Identify which cell holds the provided text, then report its (X, Y) central coordinate. 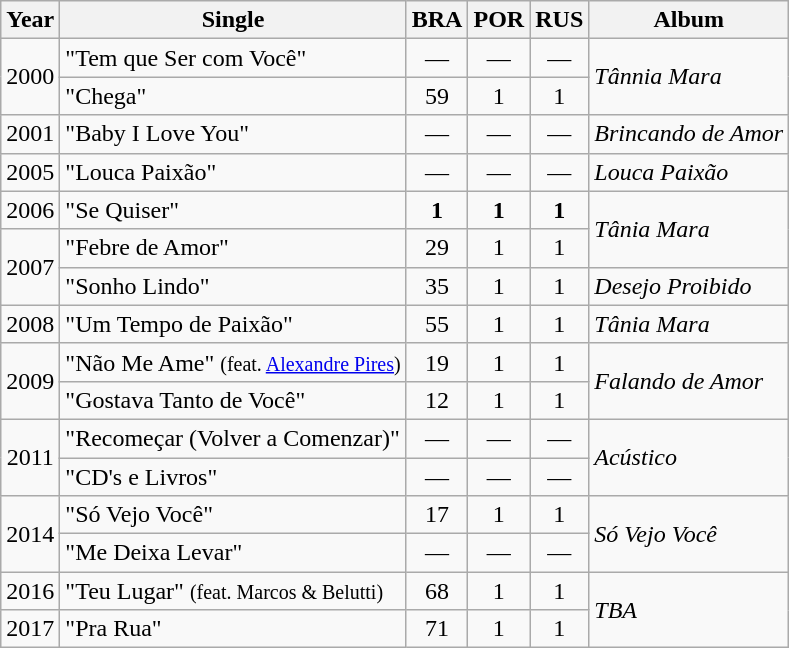
12 (437, 400)
"Louca Paixão" (233, 172)
35 (437, 286)
"Teu Lugar" (feat. Marcos & Belutti) (233, 591)
"Recomeçar (Volver a Comenzar)" (233, 438)
2000 (30, 77)
Desejo Proibido (689, 286)
Acústico (689, 457)
2005 (30, 172)
Album (689, 20)
2007 (30, 267)
59 (437, 96)
55 (437, 324)
"Pra Rua" (233, 629)
"Só Vejo Você" (233, 515)
Tânnia Mara (689, 77)
"Se Quiser" (233, 210)
19 (437, 362)
"CD's e Livros" (233, 477)
Single (233, 20)
Só Vejo Você (689, 534)
TBA (689, 610)
"Baby I Love You" (233, 134)
71 (437, 629)
68 (437, 591)
2001 (30, 134)
2006 (30, 210)
"Um Tempo de Paixão" (233, 324)
BRA (437, 20)
Falando de Amor (689, 381)
RUS (560, 20)
"Chega" (233, 96)
"Gostava Tanto de Você" (233, 400)
17 (437, 515)
"Tem que Ser com Você" (233, 58)
2008 (30, 324)
Year (30, 20)
"Não Me Ame" (feat. Alexandre Pires) (233, 362)
POR (499, 20)
"Me Deixa Levar" (233, 553)
2017 (30, 629)
Louca Paixão (689, 172)
2016 (30, 591)
"Febre de Amor" (233, 248)
2011 (30, 457)
"Sonho Lindo" (233, 286)
29 (437, 248)
Brincando de Amor (689, 134)
2009 (30, 381)
2014 (30, 534)
